For the text-containing cell, return its midpoint in (X, Y) coordinate format. 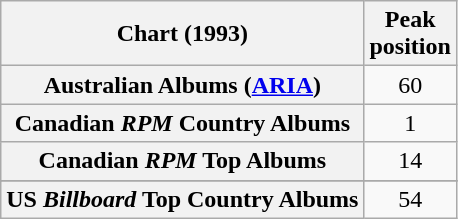
Australian Albums (ARIA) (182, 85)
Peakposition (410, 34)
Canadian RPM Country Albums (182, 123)
Chart (1993) (182, 34)
54 (410, 199)
Canadian RPM Top Albums (182, 161)
14 (410, 161)
US Billboard Top Country Albums (182, 199)
1 (410, 123)
60 (410, 85)
